Provide the (x, y) coordinate of the cell's center where the given text is located.  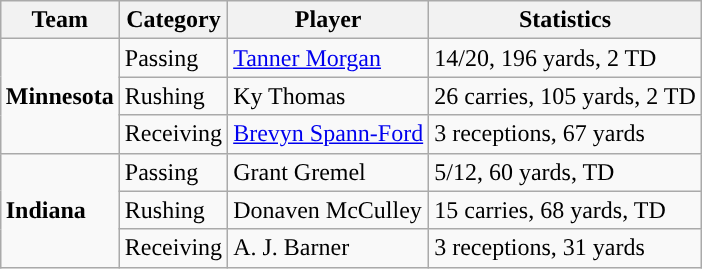
Category (173, 20)
Grant Gremel (328, 172)
3 receptions, 31 yards (566, 248)
14/20, 196 yards, 2 TD (566, 58)
5/12, 60 yards, TD (566, 172)
15 carries, 68 yards, TD (566, 210)
Statistics (566, 20)
3 receptions, 67 yards (566, 134)
26 carries, 105 yards, 2 TD (566, 96)
Minnesota (60, 96)
A. J. Barner (328, 248)
Tanner Morgan (328, 58)
Player (328, 20)
Team (60, 20)
Brevyn Spann-Ford (328, 134)
Donaven McCulley (328, 210)
Indiana (60, 210)
Ky Thomas (328, 96)
